Scan for the cell matching the given text and deliver its (X, Y) coordinate at center. 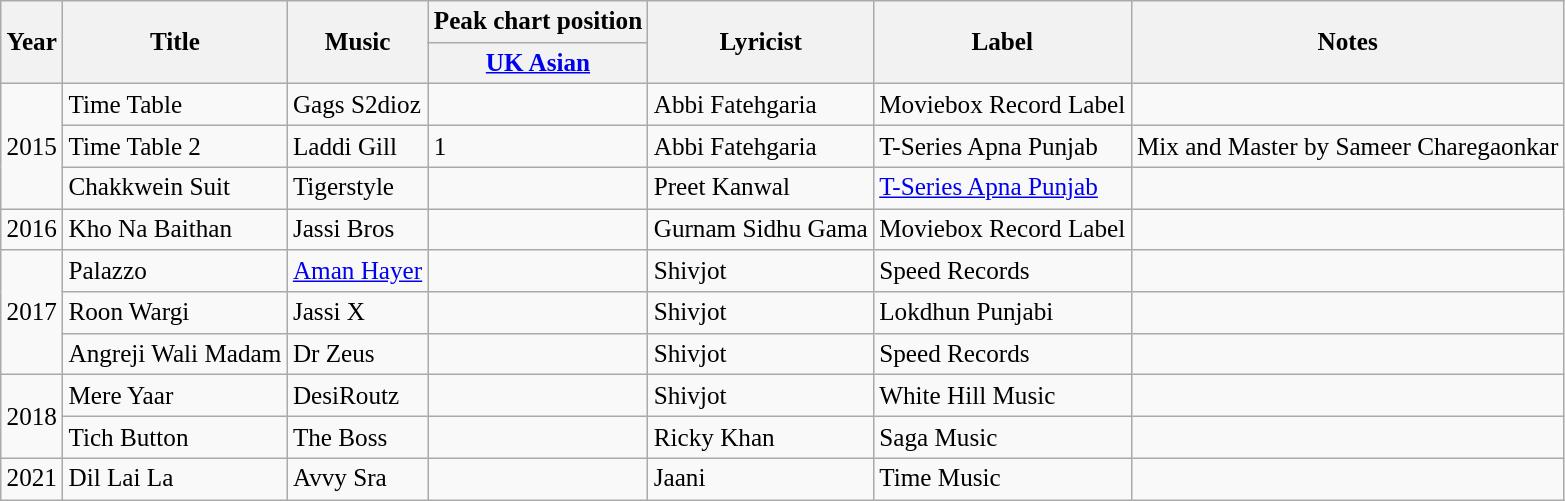
Aman Hayer (358, 271)
2018 (32, 416)
Palazzo (175, 271)
Time Table 2 (175, 146)
Mere Yaar (175, 396)
Time Music (1002, 479)
DesiRoutz (358, 396)
UK Asian (538, 63)
Label (1002, 42)
Dr Zeus (358, 354)
Jassi X (358, 313)
Gurnam Sidhu Gama (761, 229)
2017 (32, 312)
Notes (1348, 42)
Peak chart position (538, 22)
Lokdhun Punjabi (1002, 313)
Jaani (761, 479)
Tigerstyle (358, 188)
Chakkwein Suit (175, 188)
2016 (32, 229)
Avvy Sra (358, 479)
2021 (32, 479)
1 (538, 146)
Lyricist (761, 42)
Time Table (175, 105)
Tich Button (175, 437)
Roon Wargi (175, 313)
2015 (32, 146)
The Boss (358, 437)
Preet Kanwal (761, 188)
Laddi Gill (358, 146)
Dil Lai La (175, 479)
Title (175, 42)
Mix and Master by Sameer Charegaonkar (1348, 146)
Gags S2dioz (358, 105)
Year (32, 42)
Angreji Wali Madam (175, 354)
Music (358, 42)
Jassi Bros (358, 229)
Kho Na Baithan (175, 229)
Saga Music (1002, 437)
Ricky Khan (761, 437)
White Hill Music (1002, 396)
